From the cell containing the given text, extract its center point as (x, y) coordinate. 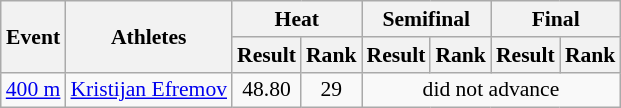
Final (556, 19)
Event (34, 36)
Heat (296, 19)
did not advance (492, 90)
48.80 (266, 90)
29 (332, 90)
Kristijan Efremov (148, 90)
Semifinal (426, 19)
Athletes (148, 36)
400 m (34, 90)
